Capture the cell that displays the provided text and extract its (X, Y) central coordinate. 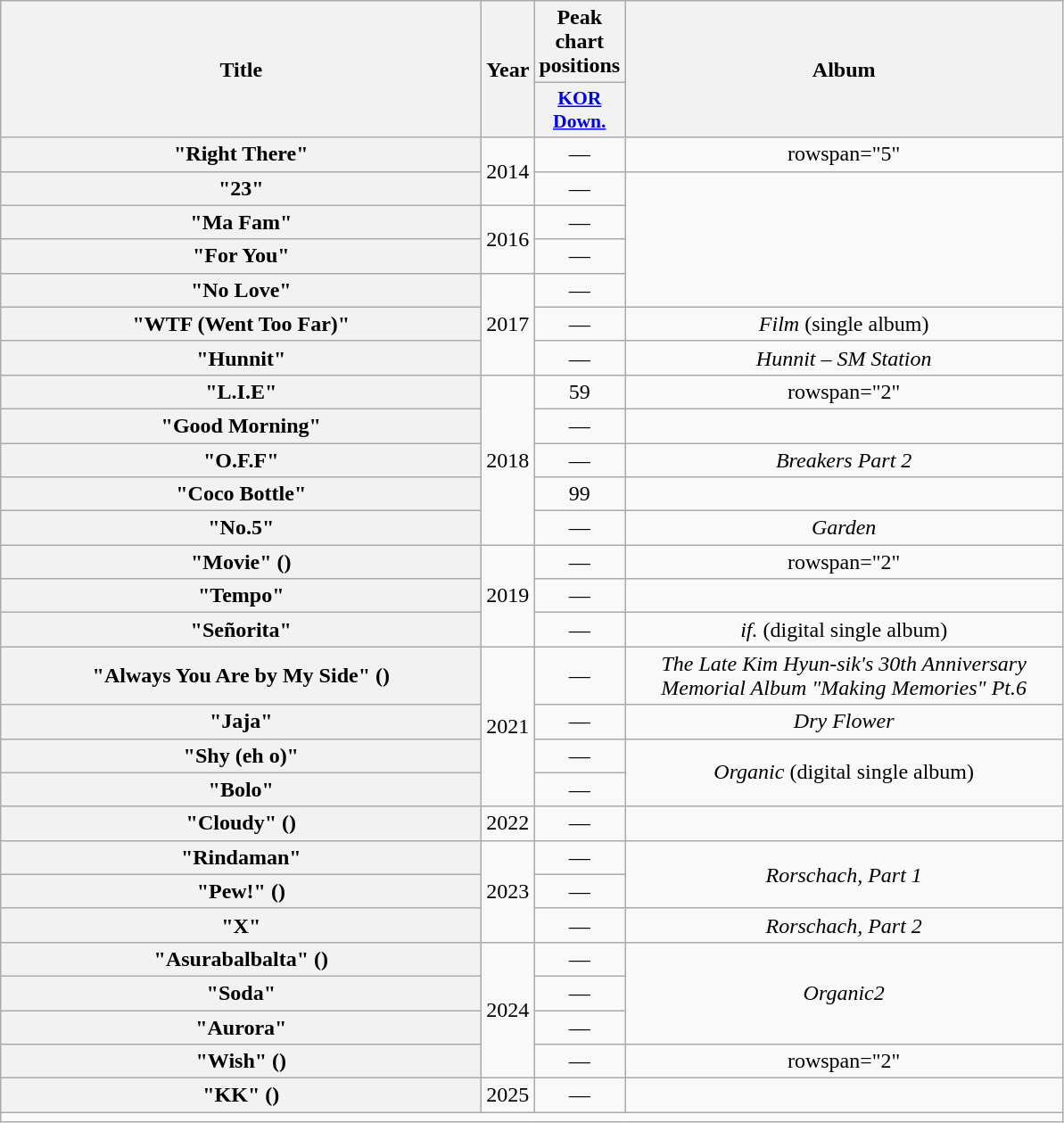
"Right There" (241, 154)
Album (844, 70)
99 (580, 494)
2018 (508, 459)
"For You" (241, 256)
Film (single album) (844, 324)
2016 (508, 239)
Hunnit – SM Station (844, 358)
"Cloudy" () (241, 823)
if. (digital single album) (844, 630)
"Good Morning" (241, 425)
"No.5" (241, 528)
"Aurora" (241, 1027)
"Always You Are by My Side" () (241, 676)
Organic (digital single album) (844, 772)
2025 (508, 1095)
2017 (508, 324)
The Late Kim Hyun-sik's 30th Anniversary Memorial Album "Making Memories" Pt.6 (844, 676)
"Soda" (241, 993)
"KK" () (241, 1095)
"Señorita" (241, 630)
2019 (508, 596)
Rorschach, Part 1 (844, 874)
Peak chart positions (580, 42)
"Hunnit" (241, 358)
2023 (508, 891)
Rorschach, Part 2 (844, 925)
KORDown. (580, 111)
"L.I.E" (241, 392)
2024 (508, 1010)
"Tempo" (241, 596)
2021 (508, 726)
Garden (844, 528)
"Wish" () (241, 1061)
Organic2 (844, 993)
"Ma Fam" (241, 222)
"Jaja" (241, 722)
"X" (241, 925)
"Coco Bottle" (241, 494)
2014 (508, 171)
Title (241, 70)
"O.F.F" (241, 459)
"Shy (eh o)" (241, 756)
"WTF (Went Too Far)" (241, 324)
Breakers Part 2 (844, 459)
59 (580, 392)
Year (508, 70)
"Pew!" () (241, 891)
"Rindaman" (241, 857)
rowspan="5" (844, 154)
"23" (241, 188)
"Asurabalbalta" () (241, 959)
"No Love" (241, 290)
"Movie" () (241, 562)
Dry Flower (844, 722)
"Bolo" (241, 789)
2022 (508, 823)
